Extract the (X, Y) coordinate from the center of the cell holding the provided text.  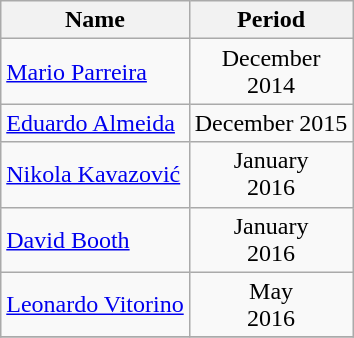
Mario Parreira (95, 72)
May2016 (271, 304)
December 2015 (271, 123)
Name (95, 20)
December2014 (271, 72)
David Booth (95, 240)
Eduardo Almeida (95, 123)
Nikola Kavazović (95, 174)
Leonardo Vitorino (95, 304)
Period (271, 20)
